Extract the [X, Y] coordinate from the center of the cell holding the provided text.  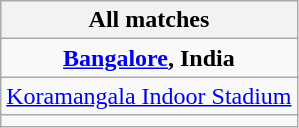
Bangalore, India [149, 58]
All matches [149, 20]
Koramangala Indoor Stadium [149, 96]
